Provide the [x, y] coordinate of the cell's center where the given text is located.  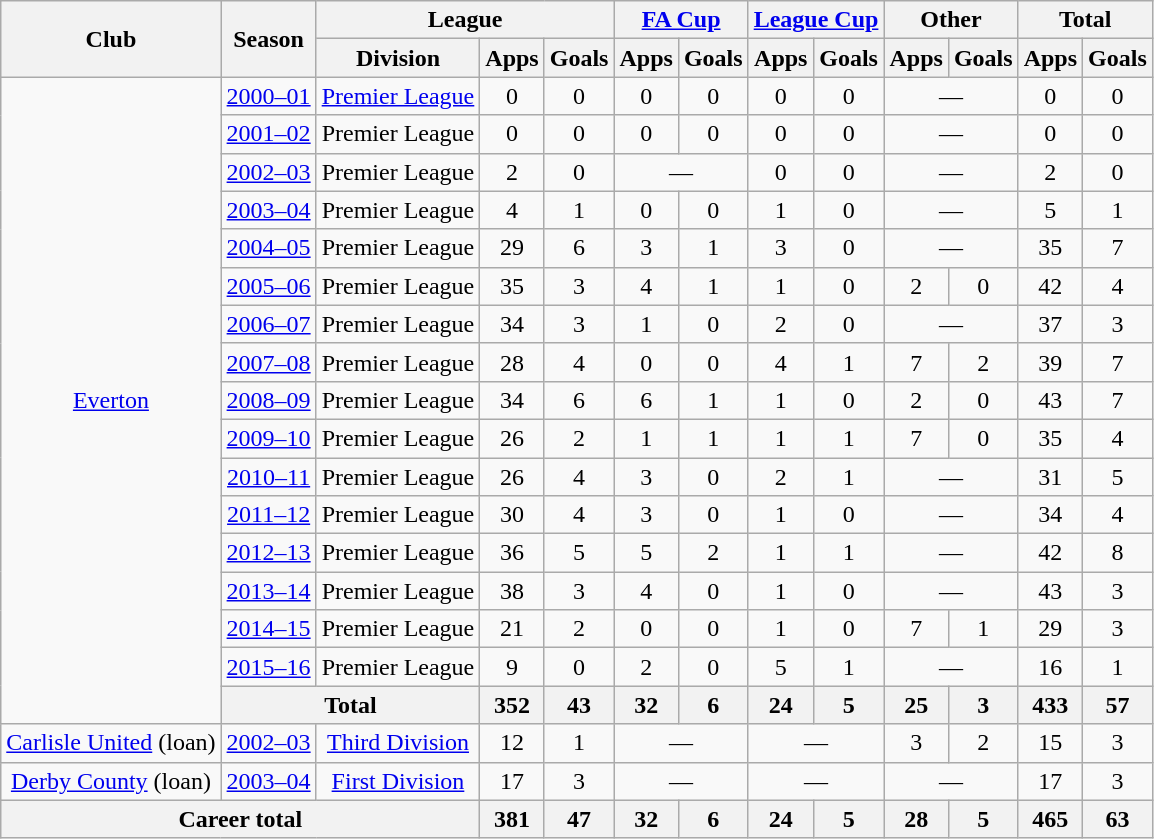
2007–08 [268, 362]
2005–06 [268, 286]
Carlisle United (loan) [111, 743]
Derby County (loan) [111, 781]
38 [512, 591]
Club [111, 39]
2013–14 [268, 591]
16 [1050, 667]
First Division [398, 781]
2000–01 [268, 96]
36 [512, 553]
47 [579, 819]
15 [1050, 743]
Third Division [398, 743]
2009–10 [268, 438]
2006–07 [268, 324]
2010–11 [268, 477]
9 [512, 667]
Season [268, 39]
League Cup [816, 20]
39 [1050, 362]
2011–12 [268, 515]
2008–09 [268, 400]
12 [512, 743]
381 [512, 819]
Division [398, 58]
57 [1118, 705]
30 [512, 515]
2004–05 [268, 248]
2012–13 [268, 553]
Everton [111, 400]
Career total [240, 819]
63 [1118, 819]
465 [1050, 819]
21 [512, 629]
37 [1050, 324]
League [465, 20]
433 [1050, 705]
FA Cup [681, 20]
25 [916, 705]
2014–15 [268, 629]
2015–16 [268, 667]
8 [1118, 553]
2001–02 [268, 134]
352 [512, 705]
31 [1050, 477]
Other [951, 20]
